Locate the cell with the specified text and output its [x, y] center coordinate. 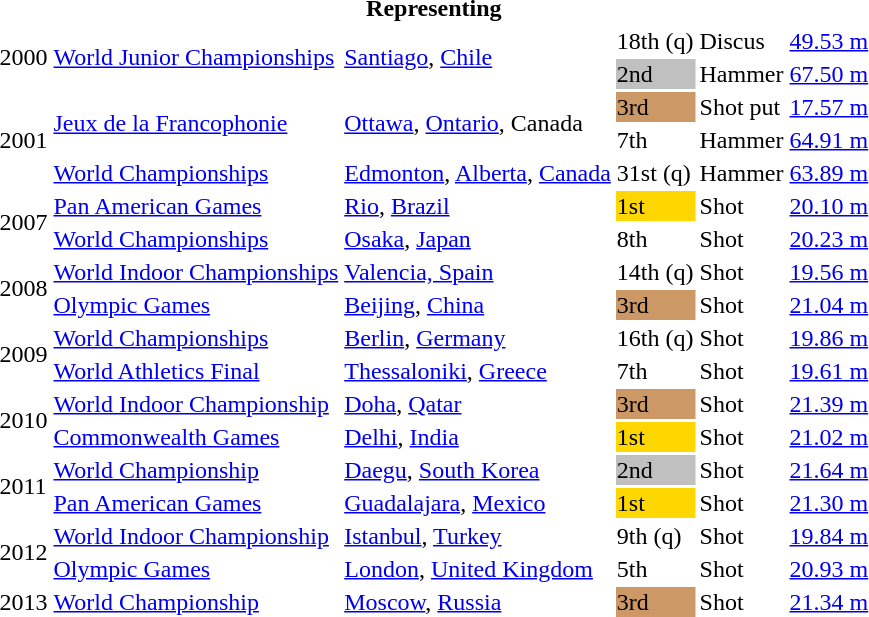
Commonwealth Games [196, 437]
World Indoor Championships [196, 272]
Rio, Brazil [478, 206]
Shot put [742, 107]
Ottawa, Ontario, Canada [478, 124]
Beijing, China [478, 305]
14th (q) [655, 272]
Istanbul, Turkey [478, 536]
16th (q) [655, 338]
Doha, Qatar [478, 404]
31st (q) [655, 173]
Santiago, Chile [478, 58]
World Athletics Final [196, 371]
Guadalajara, Mexico [478, 503]
Berlin, Germany [478, 338]
9th (q) [655, 536]
Delhi, India [478, 437]
Osaka, Japan [478, 239]
5th [655, 569]
18th (q) [655, 41]
Edmonton, Alberta, Canada [478, 173]
Jeux de la Francophonie [196, 124]
Valencia, Spain [478, 272]
Moscow, Russia [478, 602]
London, United Kingdom [478, 569]
World Junior Championships [196, 58]
Daegu, South Korea [478, 470]
Thessaloniki, Greece [478, 371]
Discus [742, 41]
8th [655, 239]
